Output the [X, Y] coordinate of the center of the cell containing the given text.  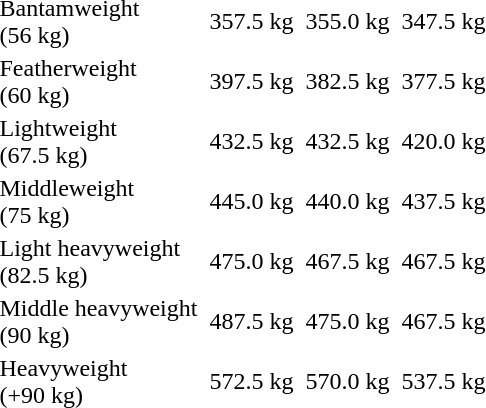
440.0 kg [348, 202]
467.5 kg [348, 262]
487.5 kg [252, 322]
382.5 kg [348, 82]
397.5 kg [252, 82]
445.0 kg [252, 202]
